Detect which cell encompasses the target text, then output its [X, Y] center coordinate. 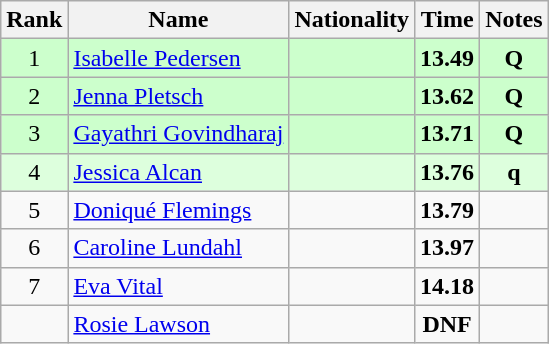
13.49 [448, 58]
5 [34, 210]
q [514, 172]
14.18 [448, 286]
Notes [514, 20]
DNF [448, 324]
13.79 [448, 210]
Caroline Lundahl [178, 248]
6 [34, 248]
3 [34, 134]
1 [34, 58]
13.62 [448, 96]
Jessica Alcan [178, 172]
4 [34, 172]
13.97 [448, 248]
Name [178, 20]
Jenna Pletsch [178, 96]
Eva Vital [178, 286]
13.71 [448, 134]
Doniqué Flemings [178, 210]
Nationality [352, 20]
Time [448, 20]
2 [34, 96]
Isabelle Pedersen [178, 58]
13.76 [448, 172]
7 [34, 286]
Rosie Lawson [178, 324]
Gayathri Govindharaj [178, 134]
Rank [34, 20]
